Output the (X, Y) coordinate of the center of the cell containing the given text.  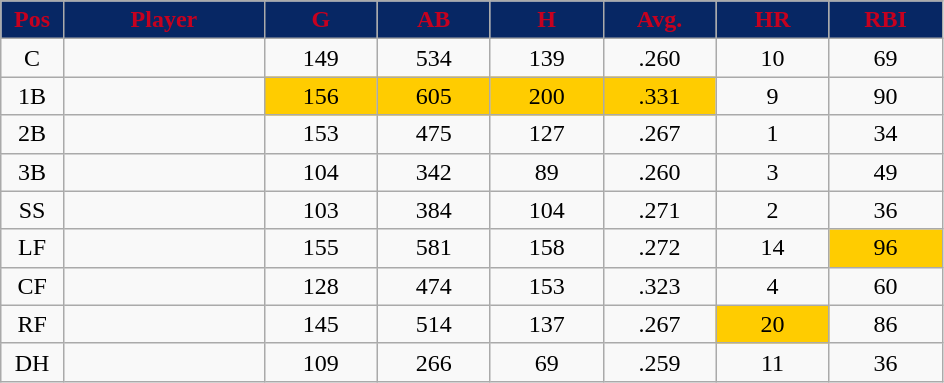
3B (32, 172)
C (32, 58)
RF (32, 324)
200 (546, 96)
AB (434, 20)
266 (434, 362)
2B (32, 134)
158 (546, 248)
HR (772, 20)
128 (320, 286)
34 (886, 134)
86 (886, 324)
H (546, 20)
342 (434, 172)
.271 (660, 210)
Player (164, 20)
96 (886, 248)
90 (886, 96)
145 (320, 324)
514 (434, 324)
CF (32, 286)
RBI (886, 20)
.331 (660, 96)
475 (434, 134)
127 (546, 134)
103 (320, 210)
137 (546, 324)
534 (434, 58)
11 (772, 362)
9 (772, 96)
109 (320, 362)
SS (32, 210)
149 (320, 58)
.323 (660, 286)
1 (772, 134)
3 (772, 172)
.272 (660, 248)
581 (434, 248)
LF (32, 248)
474 (434, 286)
605 (434, 96)
156 (320, 96)
20 (772, 324)
G (320, 20)
1B (32, 96)
Avg. (660, 20)
49 (886, 172)
10 (772, 58)
14 (772, 248)
4 (772, 286)
DH (32, 362)
.259 (660, 362)
155 (320, 248)
2 (772, 210)
89 (546, 172)
139 (546, 58)
Pos (32, 20)
60 (886, 286)
384 (434, 210)
